Capture the cell that displays the provided text and extract its (x, y) central coordinate. 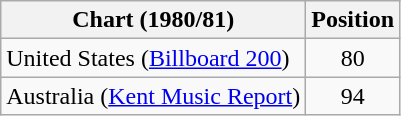
United States (Billboard 200) (154, 58)
94 (353, 96)
Position (353, 20)
80 (353, 58)
Chart (1980/81) (154, 20)
Australia (Kent Music Report) (154, 96)
